Extract the [X, Y] coordinate from the center of the cell holding the provided text.  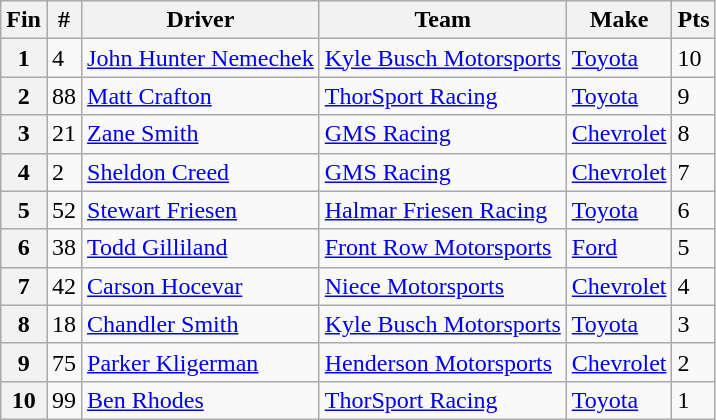
Ben Rhodes [201, 400]
21 [64, 134]
Front Row Motorsports [442, 248]
Pts [694, 20]
Ford [619, 248]
Niece Motorsports [442, 286]
Make [619, 20]
75 [64, 362]
# [64, 20]
88 [64, 96]
38 [64, 248]
Stewart Friesen [201, 210]
Carson Hocevar [201, 286]
Todd Gilliland [201, 248]
Chandler Smith [201, 324]
42 [64, 286]
Parker Kligerman [201, 362]
99 [64, 400]
52 [64, 210]
18 [64, 324]
Halmar Friesen Racing [442, 210]
Team [442, 20]
Henderson Motorsports [442, 362]
Fin [24, 20]
Sheldon Creed [201, 172]
Zane Smith [201, 134]
John Hunter Nemechek [201, 58]
Matt Crafton [201, 96]
Driver [201, 20]
